For the text-containing cell, return its midpoint in [x, y] coordinate format. 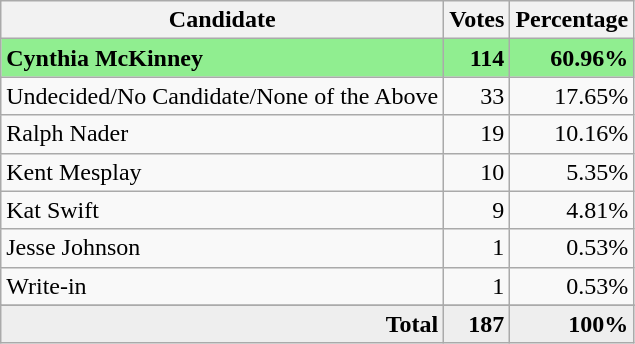
60.96% [572, 58]
17.65% [572, 96]
10 [477, 172]
10.16% [572, 134]
Undecided/No Candidate/None of the Above [222, 96]
4.81% [572, 210]
187 [477, 324]
Percentage [572, 20]
Kat Swift [222, 210]
5.35% [572, 172]
Cynthia McKinney [222, 58]
Jesse Johnson [222, 248]
Write-in [222, 286]
114 [477, 58]
33 [477, 96]
Candidate [222, 20]
19 [477, 134]
Total [222, 324]
Kent Mesplay [222, 172]
9 [477, 210]
Ralph Nader [222, 134]
100% [572, 324]
Votes [477, 20]
